For the text-containing cell, return its midpoint in (x, y) coordinate format. 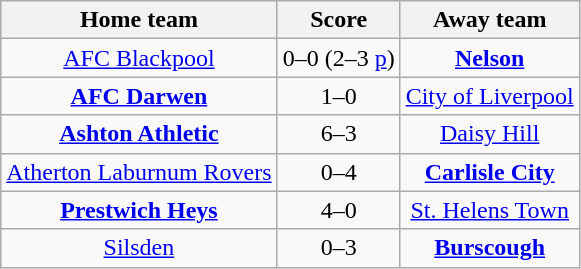
AFC Darwen (139, 96)
0–0 (2–3 p) (338, 58)
0–4 (338, 172)
Carlisle City (490, 172)
Daisy Hill (490, 134)
Score (338, 20)
Burscough (490, 248)
Atherton Laburnum Rovers (139, 172)
1–0 (338, 96)
AFC Blackpool (139, 58)
Nelson (490, 58)
St. Helens Town (490, 210)
Prestwich Heys (139, 210)
Away team (490, 20)
Ashton Athletic (139, 134)
City of Liverpool (490, 96)
4–0 (338, 210)
0–3 (338, 248)
Silsden (139, 248)
Home team (139, 20)
6–3 (338, 134)
